Return the (x, y) coordinate for the center point of the cell that contains the specified text.  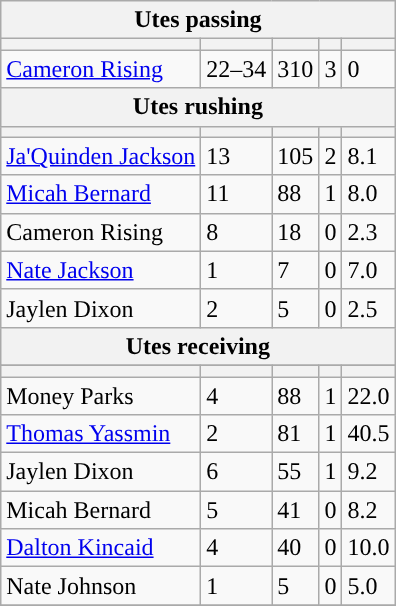
Nate Johnson (101, 586)
Dalton Kincaid (101, 548)
5.0 (368, 586)
Ja'Quinden Jackson (101, 156)
18 (296, 232)
40 (296, 548)
310 (296, 69)
Money Parks (101, 395)
40.5 (368, 434)
Utes rushing (198, 107)
8.0 (368, 194)
105 (296, 156)
11 (236, 194)
7.0 (368, 270)
3 (330, 69)
8.1 (368, 156)
6 (236, 472)
22–34 (236, 69)
9.2 (368, 472)
Utes receiving (198, 346)
10.0 (368, 548)
13 (236, 156)
Nate Jackson (101, 270)
2.3 (368, 232)
41 (296, 510)
Thomas Yassmin (101, 434)
55 (296, 472)
7 (296, 270)
8.2 (368, 510)
Utes passing (198, 20)
81 (296, 434)
2.5 (368, 308)
8 (236, 232)
22.0 (368, 395)
